Identify which cell holds the provided text, then report its (x, y) central coordinate. 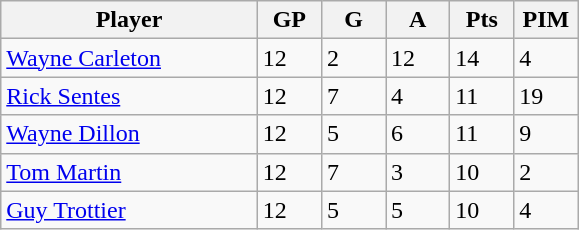
3 (418, 172)
G (353, 20)
PIM (546, 20)
A (418, 20)
Guy Trottier (130, 210)
GP (289, 20)
14 (482, 58)
19 (546, 96)
Pts (482, 20)
9 (546, 134)
Rick Sentes (130, 96)
Player (130, 20)
Tom Martin (130, 172)
Wayne Carleton (130, 58)
6 (418, 134)
Wayne Dillon (130, 134)
